Find where the given text appears and provide that cell's center as (x, y) coordinate. 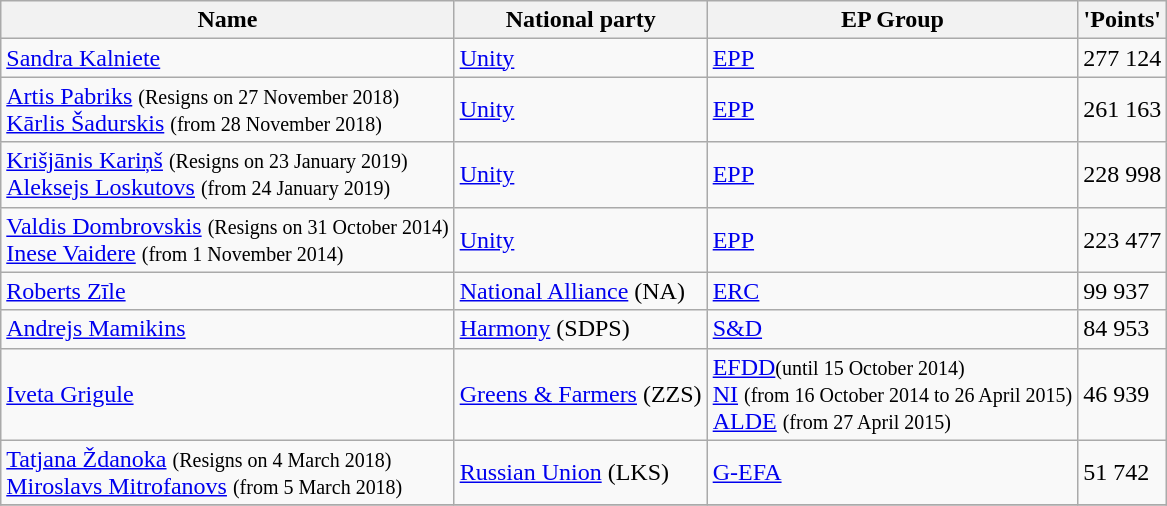
84 953 (1122, 329)
Artis Pabriks (Resigns on 27 November 2018)Kārlis Šadurskis (from 28 November 2018) (228, 110)
National party (580, 20)
228 998 (1122, 174)
Valdis Dombrovskis (Resigns on 31 October 2014)Inese Vaidere (from 1 November 2014) (228, 240)
223 477 (1122, 240)
99 937 (1122, 291)
G-EFA (892, 472)
National Alliance (NA) (580, 291)
Roberts Zīle (228, 291)
Name (228, 20)
Greens & Farmers (ZZS) (580, 394)
261 163 (1122, 110)
'Points' (1122, 20)
EFDD(until 15 October 2014) NI (from 16 October 2014 to 26 April 2015) ALDE (from 27 April 2015) (892, 394)
Russian Union (LKS) (580, 472)
Sandra Kalniete (228, 58)
EP Group (892, 20)
ERC (892, 291)
51 742 (1122, 472)
Andrejs Mamikins (228, 329)
46 939 (1122, 394)
277 124 (1122, 58)
Tatjana Ždanoka (Resigns on 4 March 2018)Miroslavs Mitrofanovs (from 5 March 2018) (228, 472)
Iveta Grigule (228, 394)
Krišjānis Kariņš (Resigns on 23 January 2019)Aleksejs Loskutovs (from 24 January 2019) (228, 174)
Harmony (SDPS) (580, 329)
S&D (892, 329)
